Detect which cell encompasses the target text, then output its [X, Y] center coordinate. 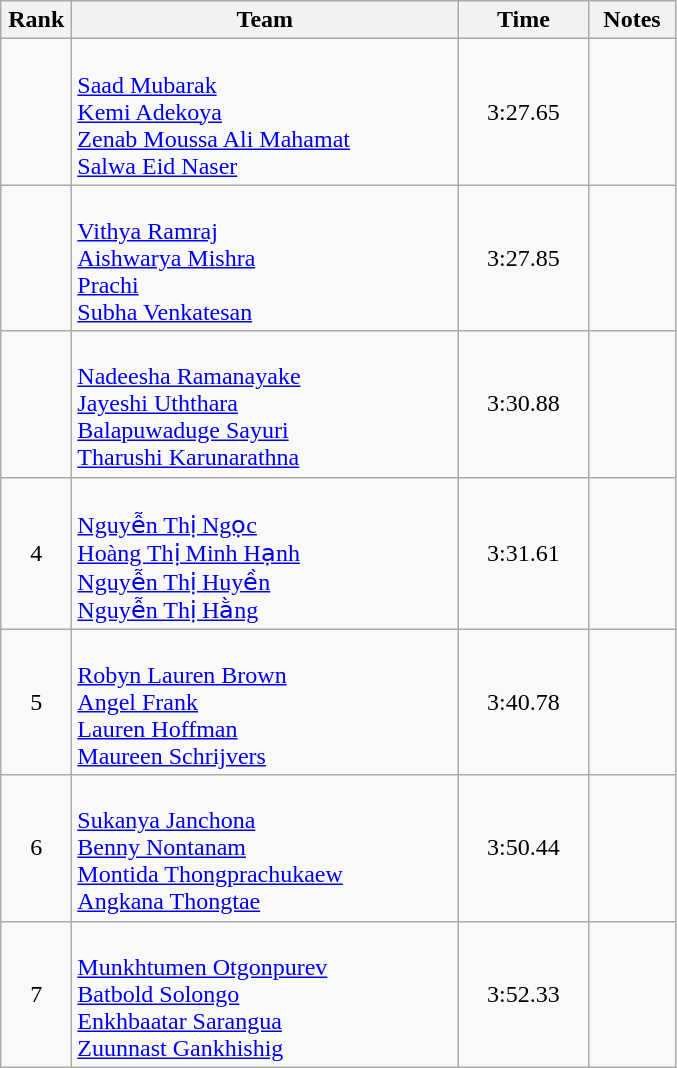
3:27.85 [524, 258]
Notes [632, 20]
Robyn Lauren BrownAngel FrankLauren HoffmanMaureen Schrijvers [265, 702]
Nadeesha RamanayakeJayeshi UththaraBalapuwaduge SayuriTharushi Karunarathna [265, 404]
3:30.88 [524, 404]
6 [36, 848]
5 [36, 702]
7 [36, 994]
3:40.78 [524, 702]
3:27.65 [524, 112]
3:52.33 [524, 994]
Team [265, 20]
Vithya RamrajAishwarya MishraPrachiSubha Venkatesan [265, 258]
Nguyễn Thị NgọcHoàng Thị Minh HạnhNguyễn Thị HuyềnNguyễn Thị Hằng [265, 553]
Sukanya JanchonaBenny NontanamMontida ThongprachukaewAngkana Thongtae [265, 848]
Munkhtumen OtgonpurevBatbold SolongoEnkhbaatar SaranguaZuunnast Gankhishig [265, 994]
Time [524, 20]
Saad MubarakKemi AdekoyaZenab Moussa Ali MahamatSalwa Eid Naser [265, 112]
3:31.61 [524, 553]
3:50.44 [524, 848]
4 [36, 553]
Rank [36, 20]
